Detect which cell encompasses the target text, then output its (X, Y) center coordinate. 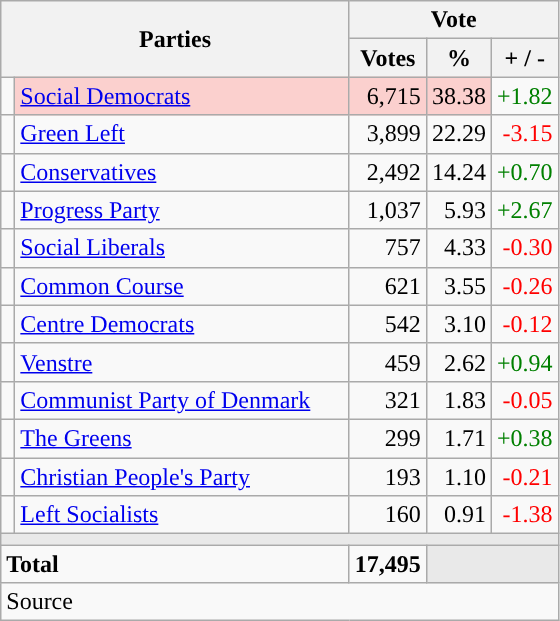
4.33 (458, 248)
1.10 (458, 477)
Progress Party (182, 210)
Votes (388, 58)
757 (388, 248)
542 (388, 324)
Vote (454, 20)
193 (388, 477)
621 (388, 286)
Total (176, 564)
3.55 (458, 286)
-1.38 (524, 515)
2,492 (388, 172)
3.10 (458, 324)
-0.12 (524, 324)
+0.38 (524, 438)
1.71 (458, 438)
The Greens (182, 438)
6,715 (388, 96)
Social Liberals (182, 248)
-3.15 (524, 134)
Social Democrats (182, 96)
-0.05 (524, 400)
% (458, 58)
Communist Party of Denmark (182, 400)
17,495 (388, 564)
5.93 (458, 210)
14.24 (458, 172)
Venstre (182, 362)
+0.94 (524, 362)
+0.70 (524, 172)
299 (388, 438)
0.91 (458, 515)
1,037 (388, 210)
-0.30 (524, 248)
1.83 (458, 400)
-0.26 (524, 286)
Source (280, 602)
Parties (176, 39)
Conservatives (182, 172)
Centre Democrats (182, 324)
2.62 (458, 362)
160 (388, 515)
Common Course (182, 286)
22.29 (458, 134)
+1.82 (524, 96)
Left Socialists (182, 515)
Christian People's Party (182, 477)
Green Left (182, 134)
+2.67 (524, 210)
-0.21 (524, 477)
3,899 (388, 134)
321 (388, 400)
459 (388, 362)
38.38 (458, 96)
+ / - (524, 58)
